Output the (X, Y) coordinate of the center of the cell containing the given text.  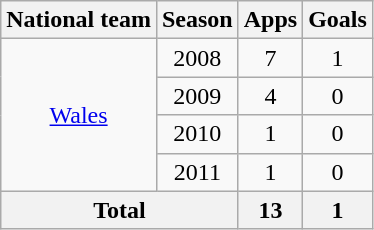
7 (270, 58)
Apps (270, 20)
2011 (197, 172)
Wales (79, 115)
Goals (338, 20)
2008 (197, 58)
2010 (197, 134)
2009 (197, 96)
National team (79, 20)
4 (270, 96)
13 (270, 210)
Season (197, 20)
Total (120, 210)
